Return the (X, Y) coordinate for the center point of the cell that contains the specified text.  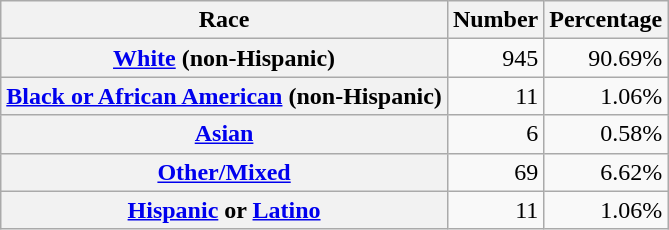
Race (224, 20)
White (non-Hispanic) (224, 58)
90.69% (606, 58)
6 (495, 134)
Asian (224, 134)
945 (495, 58)
Hispanic or Latino (224, 210)
Number (495, 20)
Other/Mixed (224, 172)
69 (495, 172)
0.58% (606, 134)
6.62% (606, 172)
Percentage (606, 20)
Black or African American (non-Hispanic) (224, 96)
